Search for the cell housing the specified text and yield its (x, y) center coordinate. 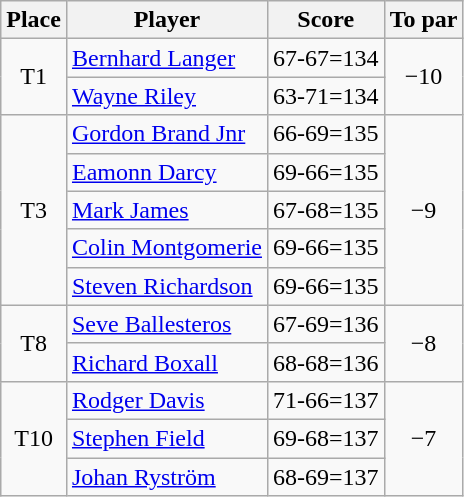
67-68=135 (326, 210)
67-69=136 (326, 324)
To par (424, 20)
69-68=137 (326, 438)
−10 (424, 77)
67-67=134 (326, 58)
Steven Richardson (166, 286)
−7 (424, 438)
Eamonn Darcy (166, 172)
Richard Boxall (166, 362)
Gordon Brand Jnr (166, 134)
63-71=134 (326, 96)
Seve Ballesteros (166, 324)
T10 (34, 438)
71-66=137 (326, 400)
T3 (34, 210)
Johan Ryström (166, 477)
66-69=135 (326, 134)
Score (326, 20)
Stephen Field (166, 438)
Colin Montgomerie (166, 248)
Rodger Davis (166, 400)
−8 (424, 343)
Bernhard Langer (166, 58)
Place (34, 20)
68-68=136 (326, 362)
T8 (34, 343)
68-69=137 (326, 477)
Mark James (166, 210)
Player (166, 20)
−9 (424, 210)
T1 (34, 77)
Wayne Riley (166, 96)
